Scan for the cell matching the given text and deliver its [X, Y] coordinate at center. 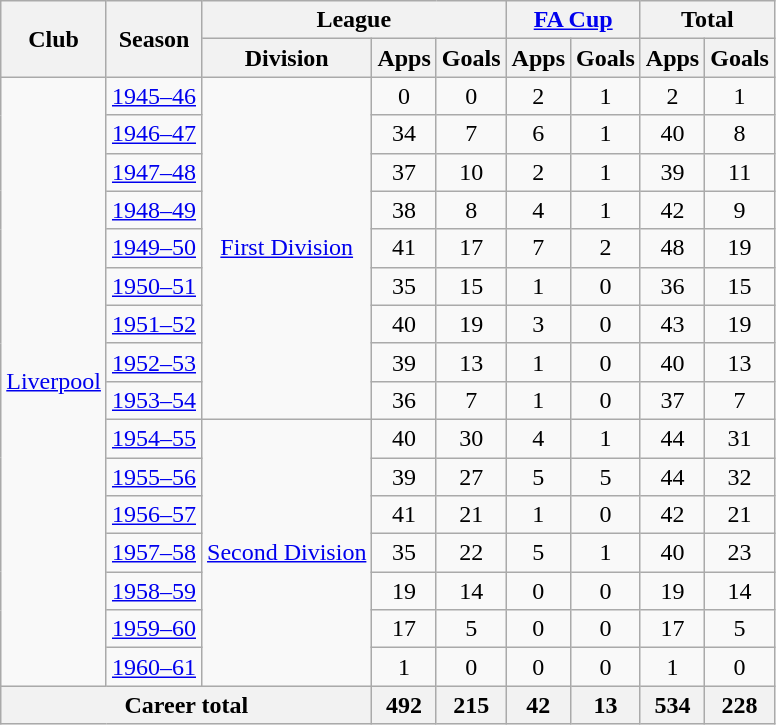
FA Cup [573, 20]
6 [538, 134]
Total [707, 20]
1947–48 [154, 172]
215 [471, 705]
1956–57 [154, 515]
1946–47 [154, 134]
1957–58 [154, 553]
534 [672, 705]
9 [740, 210]
1958–59 [154, 591]
Season [154, 39]
11 [740, 172]
22 [471, 553]
Career total [186, 705]
1949–50 [154, 248]
1952–53 [154, 362]
32 [740, 477]
1953–54 [154, 400]
Club [54, 39]
1951–52 [154, 324]
1954–55 [154, 438]
1955–56 [154, 477]
34 [404, 134]
1950–51 [154, 286]
48 [672, 248]
1945–46 [154, 96]
First Division [287, 248]
10 [471, 172]
30 [471, 438]
27 [471, 477]
43 [672, 324]
23 [740, 553]
Second Division [287, 552]
31 [740, 438]
1948–49 [154, 210]
3 [538, 324]
228 [740, 705]
492 [404, 705]
Liverpool [54, 382]
38 [404, 210]
1959–60 [154, 629]
1960–61 [154, 667]
League [354, 20]
Division [287, 58]
